Output the (X, Y) coordinate of the center of the cell containing the given text.  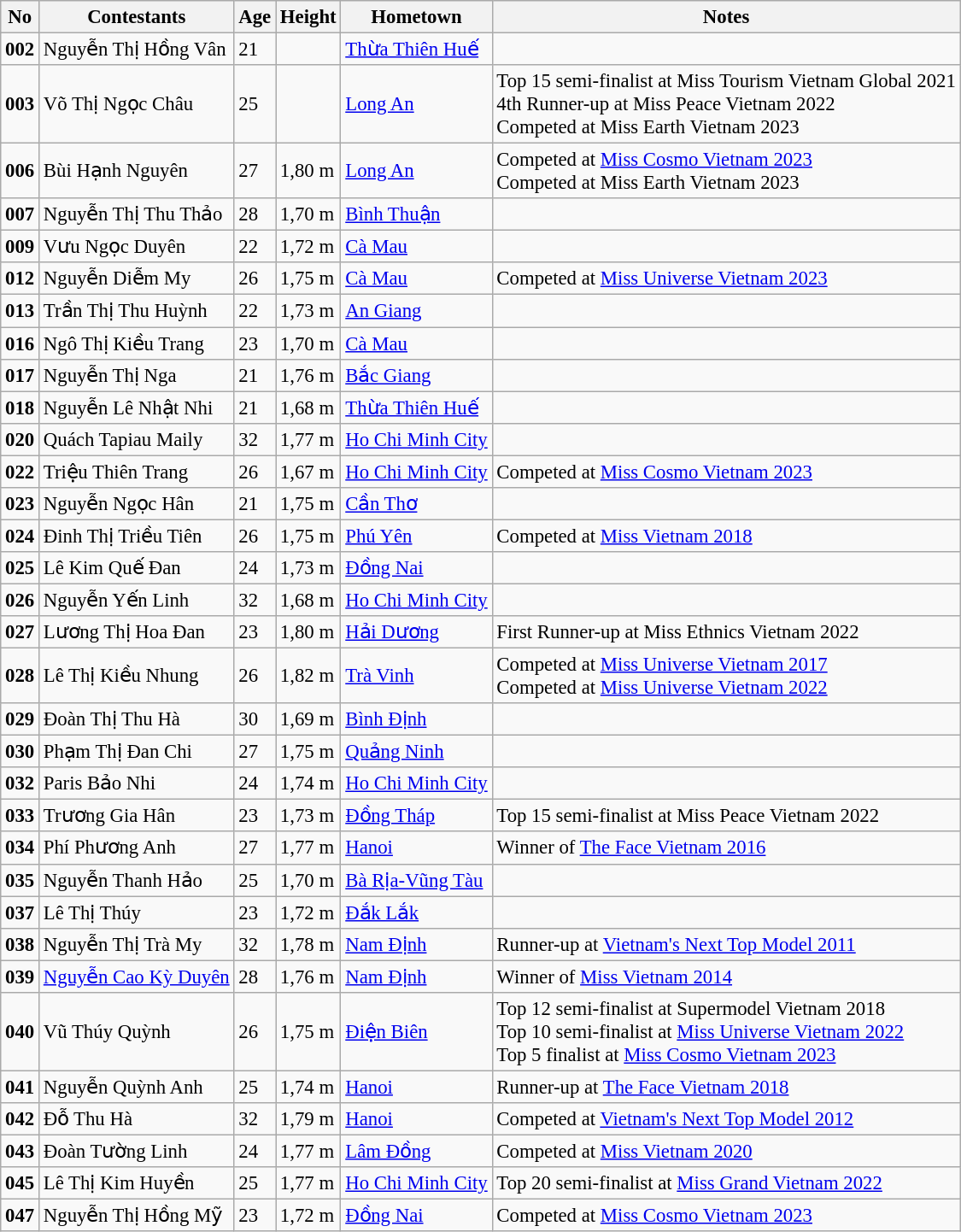
Đoàn Thị Thu Hà (137, 719)
020 (21, 439)
Đắk Lắk (417, 912)
Nguyễn Cao Kỳ Duyên (137, 977)
025 (21, 568)
Phí Phương Anh (137, 848)
026 (21, 600)
Võ Thị Ngọc Châu (137, 104)
Nguyễn Thị Thu Thảo (137, 214)
Competed at Miss Universe Vietnam 2023 (726, 279)
Competed at Miss Vietnam 2020 (726, 1151)
034 (21, 848)
Điện Biên (417, 1032)
Nguyễn Thị Hồng Vân (137, 50)
047 (21, 1216)
Trương Gia Hân (137, 816)
Nguyễn Diễm My (137, 279)
Nguyễn Yến Linh (137, 600)
30 (255, 719)
043 (21, 1151)
Lê Thị Kiều Nhung (137, 677)
Nguyễn Thị Hồng Mỹ (137, 1216)
Hải Dương (417, 632)
1,79 m (308, 1119)
035 (21, 880)
Đoàn Tường Linh (137, 1151)
Nguyễn Thị Trà My (137, 944)
No (21, 17)
Vũ Thúy Quỳnh (137, 1032)
Lương Thị Hoa Đan (137, 632)
018 (21, 408)
040 (21, 1032)
Competed at Miss Vietnam 2018 (726, 536)
Winner of Miss Vietnam 2014 (726, 977)
1,69 m (308, 719)
042 (21, 1119)
003 (21, 104)
012 (21, 279)
Đỗ Thu Hà (137, 1119)
Đinh Thị Triều Tiên (137, 536)
013 (21, 311)
038 (21, 944)
Runner-up at Vietnam's Next Top Model 2011 (726, 944)
007 (21, 214)
028 (21, 677)
1,67 m (308, 472)
Phú Yên (417, 536)
030 (21, 752)
Contestants (137, 17)
Nguyễn Thị Nga (137, 375)
Competed at Miss Cosmo Vietnam 2023Competed at Miss Earth Vietnam 2023 (726, 171)
Notes (726, 17)
032 (21, 783)
002 (21, 50)
Bình Thuận (417, 214)
Lâm Đồng (417, 1151)
Competed at Vietnam's Next Top Model 2012 (726, 1119)
Height (308, 17)
Nguyễn Quỳnh Anh (137, 1087)
016 (21, 343)
Nguyễn Ngọc Hân (137, 504)
Nguyễn Thanh Hảo (137, 880)
039 (21, 977)
Quách Tapiau Maily (137, 439)
1,82 m (308, 677)
Runner-up at The Face Vietnam 2018 (726, 1087)
Age (255, 17)
024 (21, 536)
Bắc Giang (417, 375)
017 (21, 375)
Vưu Ngọc Duyên (137, 247)
Nguyễn Lê Nhật Nhi (137, 408)
022 (21, 472)
029 (21, 719)
Winner of The Face Vietnam 2016 (726, 848)
045 (21, 1183)
009 (21, 247)
Top 12 semi-finalist at Supermodel Vietnam 2018Top 10 semi-finalist at Miss Universe Vietnam 2022Top 5 finalist at Miss Cosmo Vietnam 2023 (726, 1032)
Lê Thị Thúy (137, 912)
Top 20 semi-finalist at Miss Grand Vietnam 2022 (726, 1183)
Lê Kim Quế Đan (137, 568)
Lê Thị Kim Huyền (137, 1183)
Top 15 semi-finalist at Miss Peace Vietnam 2022 (726, 816)
023 (21, 504)
Triệu Thiên Trang (137, 472)
033 (21, 816)
Bình Định (417, 719)
Bà Rịa-Vũng Tàu (417, 880)
Competed at Miss Universe Vietnam 2017Competed at Miss Universe Vietnam 2022 (726, 677)
First Runner-up at Miss Ethnics Vietnam 2022 (726, 632)
Cần Thơ (417, 504)
Paris Bảo Nhi (137, 783)
Phạm Thị Đan Chi (137, 752)
Trần Thị Thu Huỳnh (137, 311)
027 (21, 632)
Top 15 semi-finalist at Miss Tourism Vietnam Global 20214th Runner-up at Miss Peace Vietnam 2022Competed at Miss Earth Vietnam 2023 (726, 104)
Đồng Tháp (417, 816)
Bùi Hạnh Nguyên (137, 171)
1,78 m (308, 944)
An Giang (417, 311)
Quảng Ninh (417, 752)
Ngô Thị Kiều Trang (137, 343)
037 (21, 912)
006 (21, 171)
Hometown (417, 17)
Trà Vinh (417, 677)
041 (21, 1087)
